For the text-containing cell, return its midpoint in [x, y] coordinate format. 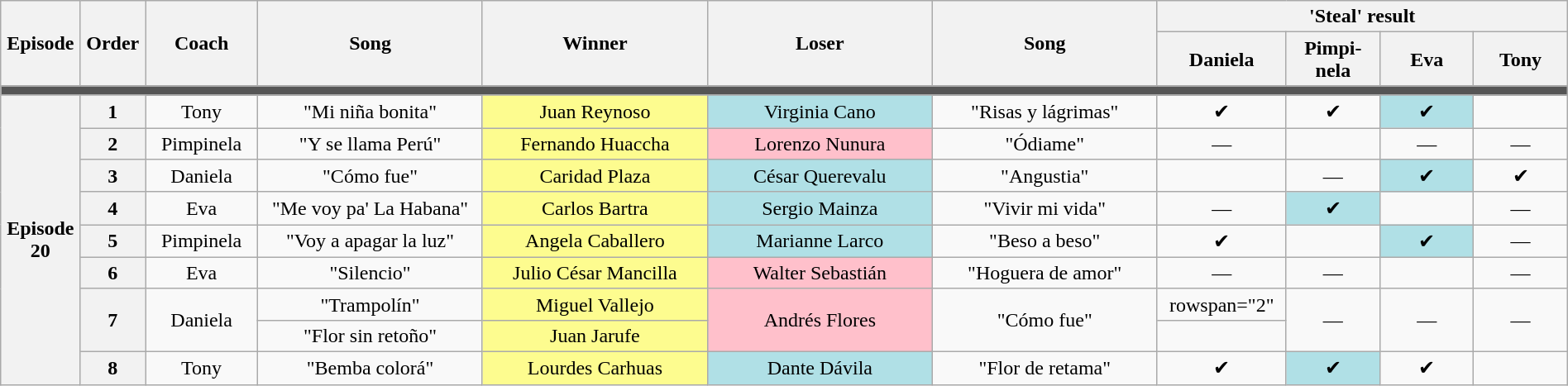
2 [112, 143]
3 [112, 176]
8 [112, 368]
Fernando Huaccha [595, 143]
"Beso a beso" [1045, 241]
"Voy a apagar la luz" [370, 241]
"Silencio" [370, 273]
Lorenzo Nunura [820, 143]
Pimpi-nela [1333, 60]
rowspan="2" [1221, 304]
"Trampolín" [370, 304]
Marianne Larco [820, 241]
"Risas y lágrimas" [1045, 112]
Sergio Mainza [820, 208]
"Ódiame" [1045, 143]
Juan Reynoso [595, 112]
Dante Dávila [820, 368]
Winner [595, 43]
Juan Jarufe [595, 336]
"Flor de retama" [1045, 368]
"Angustia" [1045, 176]
Julio César Mancilla [595, 273]
Episode 20 [41, 240]
"Me voy pa' La Habana" [370, 208]
Coach [202, 43]
"Vivir mi vida" [1045, 208]
"Flor sin retoño" [370, 336]
César Querevalu [820, 176]
1 [112, 112]
Carlos Bartra [595, 208]
Episode [41, 43]
'Steal' result [1362, 17]
Lourdes Carhuas [595, 368]
"Mi niña bonita" [370, 112]
Caridad Plaza [595, 176]
Walter Sebastián [820, 273]
"Hoguera de amor" [1045, 273]
Angela Caballero [595, 241]
4 [112, 208]
7 [112, 320]
Order [112, 43]
Miguel Vallejo [595, 304]
5 [112, 241]
"Bemba colorá" [370, 368]
Andrés Flores [820, 320]
6 [112, 273]
Loser [820, 43]
Virginia Cano [820, 112]
"Y se llama Perú" [370, 143]
